Pinpoint the cell where the given text exists, returning its (X, Y) midpoint coordinate. 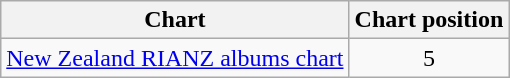
5 (429, 58)
New Zealand RIANZ albums chart (175, 58)
Chart (175, 20)
Chart position (429, 20)
